Capture the cell that displays the provided text and extract its [x, y] central coordinate. 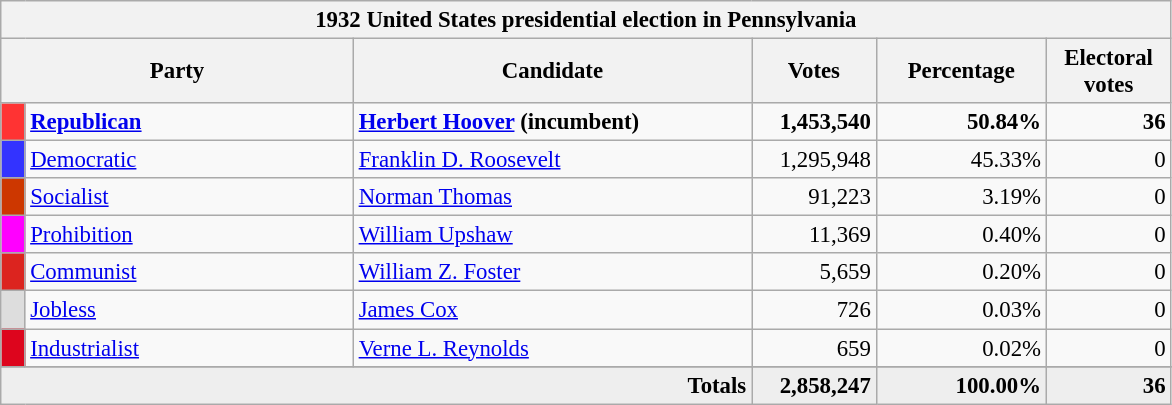
1,453,540 [814, 122]
James Cox [552, 310]
Franklin D. Roosevelt [552, 160]
1932 United States presidential election in Pennsylvania [586, 20]
William Z. Foster [552, 273]
0.40% [961, 235]
Democratic [189, 160]
Communist [189, 273]
Jobless [189, 310]
Candidate [552, 72]
Socialist [189, 197]
Prohibition [189, 235]
5,659 [814, 273]
Republican [189, 122]
0.02% [961, 348]
50.84% [961, 122]
Totals [376, 385]
Herbert Hoover (incumbent) [552, 122]
3.19% [961, 197]
Industrialist [189, 348]
Electoral votes [1108, 72]
0.03% [961, 310]
45.33% [961, 160]
726 [814, 310]
William Upshaw [552, 235]
659 [814, 348]
Party [178, 72]
0.20% [961, 273]
91,223 [814, 197]
Votes [814, 72]
Verne L. Reynolds [552, 348]
11,369 [814, 235]
100.00% [961, 385]
1,295,948 [814, 160]
Percentage [961, 72]
Norman Thomas [552, 197]
2,858,247 [814, 385]
